Determine the [X, Y] coordinate at the center of the cell enclosing the given text.  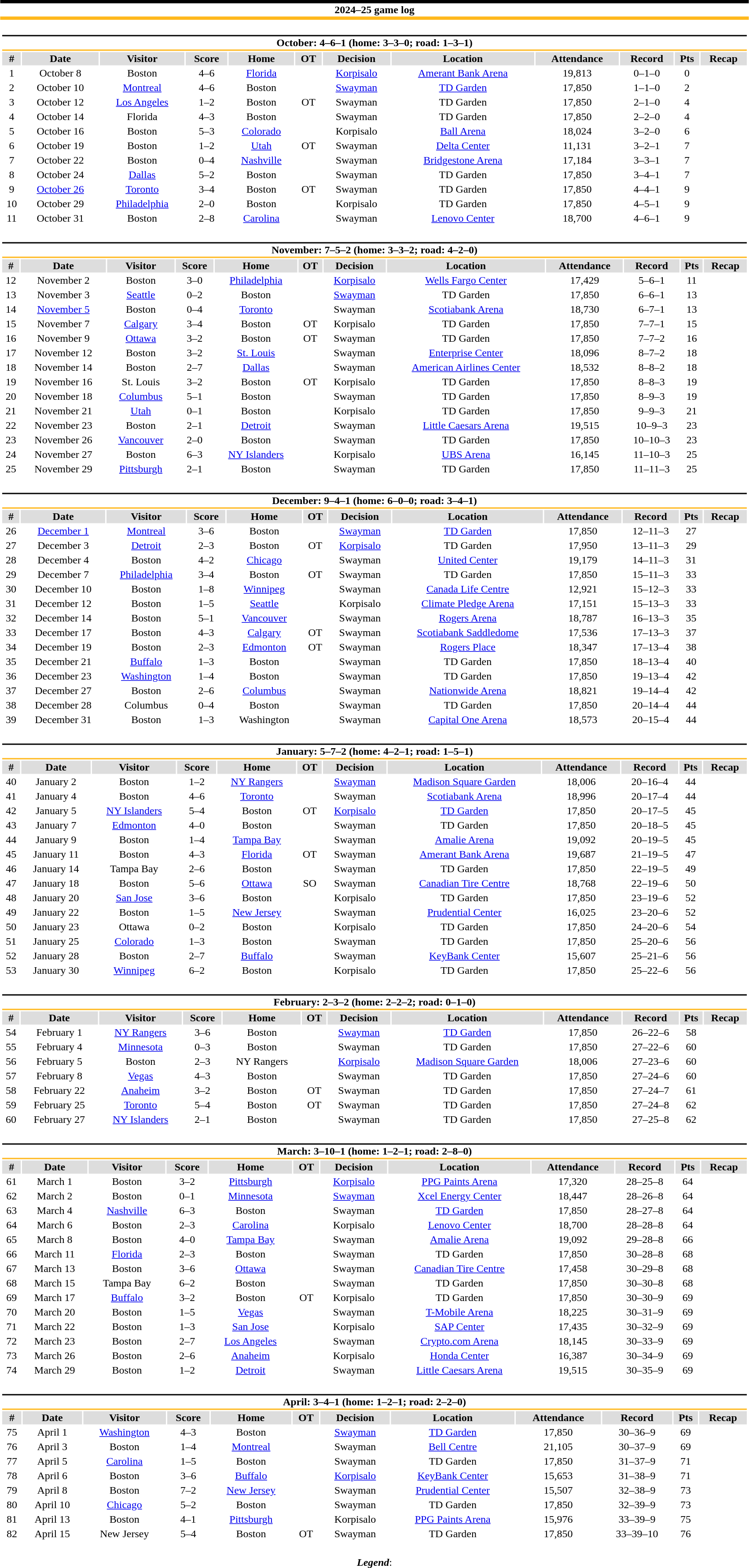
March 20 [55, 1312]
5–3 [206, 132]
4–2 [206, 560]
18,024 [577, 132]
30–30–8 [645, 1283]
27–22–6 [650, 1047]
17,151 [583, 604]
January 18 [56, 884]
January: 5–7–2 (home: 4–2–1; road: 1–5–1) [374, 751]
28–27–8 [645, 1211]
November 7 [63, 324]
18,145 [573, 1341]
0–3 [202, 1047]
10–10–3 [651, 440]
18,096 [584, 353]
2–2–0 [647, 117]
Rogers Arena [468, 618]
February 5 [59, 1061]
21–19–5 [650, 855]
30–31–9 [645, 1312]
Enterprise Center [466, 353]
11–11–3 [651, 469]
20–17–5 [650, 811]
February 27 [59, 1119]
April 10 [52, 1505]
78 [11, 1476]
January 7 [56, 826]
25–22–6 [650, 971]
16,025 [581, 913]
January 23 [56, 927]
33–39–9 [637, 1520]
20–15–4 [650, 720]
18,447 [573, 1196]
20–16–4 [650, 782]
11–10–3 [651, 454]
67 [11, 1269]
74 [11, 1370]
80 [11, 1505]
15,653 [558, 1476]
Bridgestone Arena [463, 161]
41 [11, 797]
November 26 [63, 440]
January 4 [56, 797]
December 12 [63, 604]
31–38–9 [637, 1476]
65 [11, 1240]
October 29 [61, 204]
18,787 [583, 618]
November 21 [63, 411]
March 17 [55, 1298]
United Center [468, 560]
November 16 [63, 382]
27–23–6 [650, 1061]
22 [11, 425]
17,435 [573, 1327]
2–8 [206, 219]
Canada Life Centre [468, 589]
17,458 [573, 1269]
3 [11, 102]
2–1–0 [647, 102]
17,184 [577, 161]
12–11–3 [650, 531]
January 25 [56, 942]
December 1 [63, 531]
6–7–1 [651, 309]
30–32–9 [645, 1327]
15–11–3 [650, 575]
SAP Center [459, 1327]
20–18–5 [650, 826]
December 27 [63, 691]
79 [11, 1491]
December 4 [63, 560]
November 23 [63, 425]
Capital One Arena [468, 720]
81 [11, 1520]
0 [687, 73]
November 5 [63, 309]
October 8 [61, 73]
11,131 [577, 146]
72 [11, 1341]
April 13 [52, 1520]
15–13–3 [650, 604]
13–11–3 [650, 546]
Delta Center [463, 146]
19–14–4 [650, 691]
March 15 [55, 1283]
4–4–1 [647, 190]
April 3 [52, 1447]
18,768 [581, 884]
17–13–3 [650, 633]
October 31 [61, 219]
23–19–6 [650, 898]
18,573 [583, 720]
March 26 [55, 1356]
April 15 [52, 1534]
18,730 [584, 309]
6–6–1 [651, 295]
October 12 [61, 102]
January 2 [56, 782]
Rogers Place [468, 647]
25–20–6 [650, 942]
27–24–6 [650, 1076]
14–11–3 [650, 560]
15–12–3 [650, 589]
November 9 [63, 338]
October 24 [61, 175]
18,821 [583, 691]
28–26–8 [645, 1196]
March 22 [55, 1327]
48 [11, 898]
30 [11, 589]
27–24–7 [650, 1090]
7–2 [188, 1491]
February: 2–3–2 (home: 2–2–2; road: 0–1–0) [374, 1002]
October 26 [61, 190]
32–39–9 [637, 1505]
March 6 [55, 1225]
April 8 [52, 1491]
30–28–8 [645, 1254]
October 14 [61, 117]
39 [11, 720]
December 7 [63, 575]
Xcel Energy Center [459, 1196]
November 3 [63, 295]
32–38–9 [637, 1491]
March 4 [55, 1211]
16,387 [573, 1356]
20–14–4 [650, 705]
January 20 [56, 898]
16–13–3 [650, 618]
October: 4–6–1 (home: 3–3–0; road: 1–3–1) [374, 43]
October 22 [61, 161]
43 [11, 826]
28–28–8 [645, 1225]
2024–25 game log [374, 10]
24–20–6 [650, 927]
70 [11, 1312]
8–8–3 [651, 382]
55 [11, 1047]
1–8 [206, 589]
10–9–3 [651, 425]
19,813 [577, 73]
18,532 [584, 367]
December 19 [63, 647]
19,179 [583, 560]
November 12 [63, 353]
April 5 [52, 1462]
3–3–1 [647, 161]
8–8–2 [651, 367]
8–7–2 [651, 353]
30–34–9 [645, 1356]
17,320 [573, 1182]
November: 7–5–2 (home: 3–3–2; road: 4–2–0) [374, 250]
January 28 [56, 956]
November 2 [63, 280]
3–4–1 [647, 175]
17,950 [583, 546]
December 3 [63, 546]
7–7–2 [651, 338]
46 [11, 869]
December 23 [63, 676]
December 14 [63, 618]
18,996 [581, 797]
1–1–0 [647, 88]
53 [11, 971]
57 [11, 1076]
T-Mobile Arena [459, 1312]
7–7–1 [651, 324]
January 5 [56, 811]
20 [11, 396]
21,105 [558, 1447]
8 [11, 175]
April: 3–4–1 (home: 1–2–1; road: 2–2–0) [374, 1402]
March 11 [55, 1254]
15,507 [558, 1491]
24 [11, 454]
51 [11, 942]
16,145 [584, 454]
Ball Arena [463, 132]
17 [11, 353]
February 8 [59, 1076]
23–20–6 [650, 913]
31–37–9 [637, 1462]
36 [11, 676]
15,976 [558, 1520]
Bell Centre [452, 1447]
18,225 [573, 1312]
March 29 [55, 1370]
October 10 [61, 88]
17,429 [584, 280]
March 1 [55, 1182]
UBS Arena [466, 454]
April 1 [52, 1433]
5 [11, 132]
30–29–8 [645, 1269]
January 14 [56, 869]
17–13–4 [650, 647]
28–25–8 [645, 1182]
SO [310, 884]
19,687 [581, 855]
30–36–9 [637, 1433]
4–6–1 [647, 219]
February 4 [59, 1047]
32 [11, 618]
34 [11, 647]
14 [11, 309]
3–0 [195, 280]
22–19–6 [650, 884]
Crypto.com Arena [459, 1341]
March 23 [55, 1341]
10 [11, 204]
8–9–3 [651, 396]
30–33–9 [645, 1341]
25–21–6 [650, 956]
April 6 [52, 1476]
December 21 [63, 662]
4–5–1 [647, 204]
26 [11, 531]
March 2 [55, 1196]
Nationwide Arena [468, 691]
January 30 [56, 971]
Honda Center [459, 1356]
January 22 [56, 913]
December 28 [63, 705]
20–17–4 [650, 797]
3–2–1 [647, 146]
17,536 [583, 633]
18–13–4 [650, 662]
12,921 [583, 589]
November 14 [63, 367]
15,607 [581, 956]
82 [11, 1534]
59 [11, 1105]
33–39–10 [637, 1534]
26–22–6 [650, 1032]
5–6 [197, 884]
27–25–8 [650, 1119]
19–13–4 [650, 676]
October 16 [61, 132]
5–6–1 [651, 280]
77 [11, 1462]
March: 3–10–1 (home: 1–2–1; road: 2–8–0) [374, 1151]
October 19 [61, 146]
30–35–9 [645, 1370]
February 1 [59, 1032]
November 27 [63, 454]
1 [11, 73]
February 25 [59, 1105]
Wells Fargo Center [466, 280]
0–1–0 [647, 73]
December 10 [63, 589]
29–28–8 [645, 1240]
American Airlines Center [466, 367]
January 11 [56, 855]
3–2–0 [647, 132]
February 22 [59, 1090]
18,347 [583, 647]
March 8 [55, 1240]
December 17 [63, 633]
Scotiabank Saddledome [468, 633]
December: 9–4–1 (home: 6–0–0; road: 3–4–1) [374, 501]
27–24–8 [650, 1105]
December 31 [63, 720]
28 [11, 560]
November 29 [63, 469]
November 18 [63, 396]
30–30–9 [645, 1298]
30–37–9 [637, 1447]
9–9–3 [651, 411]
20–19–5 [650, 840]
4–1 [188, 1520]
January 9 [56, 840]
63 [11, 1211]
22–19–5 [650, 869]
March 13 [55, 1269]
12 [11, 280]
Climate Pledge Arena [468, 604]
